Return [X, Y] of the center of cell containing provided text 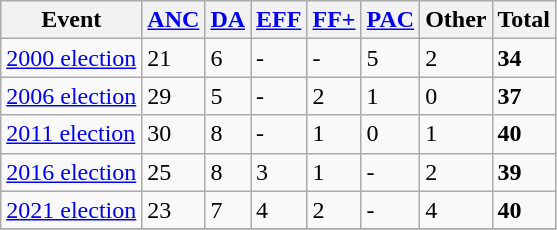
FF+ [334, 20]
39 [524, 172]
2011 election [72, 134]
PAC [390, 20]
ANC [174, 20]
37 [524, 96]
2006 election [72, 96]
2000 election [72, 58]
3 [279, 172]
Event [72, 20]
EFF [279, 20]
2021 election [72, 210]
6 [228, 58]
Total [524, 20]
21 [174, 58]
Other [456, 20]
29 [174, 96]
7 [228, 210]
25 [174, 172]
30 [174, 134]
DA [228, 20]
34 [524, 58]
23 [174, 210]
2016 election [72, 172]
